Return the [X, Y] coordinate for the center point of the cell that contains the specified text.  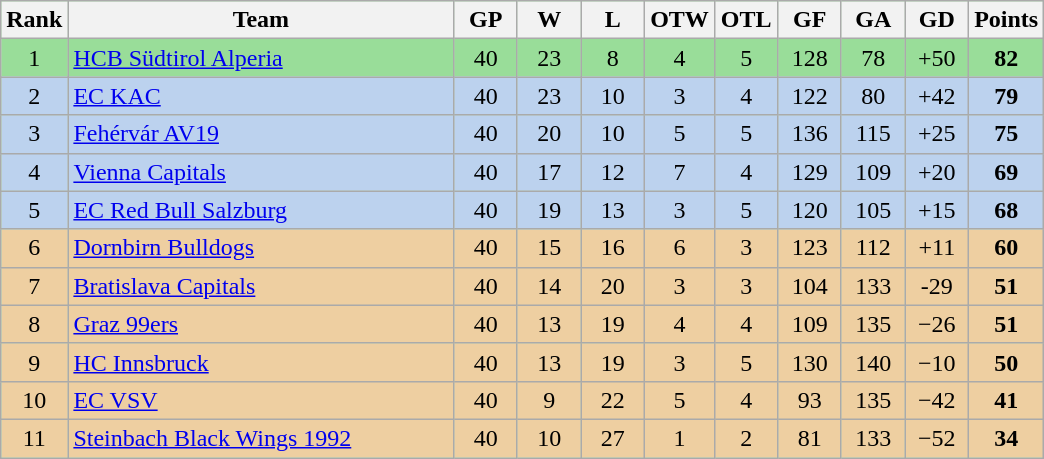
34 [1006, 438]
50 [1006, 362]
−52 [937, 438]
120 [810, 210]
Graz 99ers [261, 324]
L [613, 20]
15 [549, 248]
122 [810, 96]
−10 [937, 362]
Dornbirn Bulldogs [261, 248]
HCB Südtirol Alperia [261, 58]
16 [613, 248]
Points [1006, 20]
+25 [937, 134]
104 [810, 286]
105 [873, 210]
GF [810, 20]
80 [873, 96]
EC Red Bull Salzburg [261, 210]
78 [873, 58]
+50 [937, 58]
HC Innsbruck [261, 362]
Team [261, 20]
12 [613, 172]
11 [34, 438]
79 [1006, 96]
112 [873, 248]
41 [1006, 400]
60 [1006, 248]
17 [549, 172]
129 [810, 172]
115 [873, 134]
Vienna Capitals [261, 172]
128 [810, 58]
GP [486, 20]
+20 [937, 172]
27 [613, 438]
130 [810, 362]
14 [549, 286]
OTL [746, 20]
69 [1006, 172]
93 [810, 400]
136 [810, 134]
68 [1006, 210]
EC KAC [261, 96]
140 [873, 362]
Bratislava Capitals [261, 286]
GA [873, 20]
W [549, 20]
Steinbach Black Wings 1992 [261, 438]
82 [1006, 58]
+15 [937, 210]
OTW [680, 20]
+42 [937, 96]
+11 [937, 248]
Fehérvár AV19 [261, 134]
75 [1006, 134]
22 [613, 400]
−26 [937, 324]
GD [937, 20]
-29 [937, 286]
81 [810, 438]
Rank [34, 20]
−42 [937, 400]
123 [810, 248]
EC VSV [261, 400]
